Find where the given text appears and provide that cell's center as (x, y) coordinate. 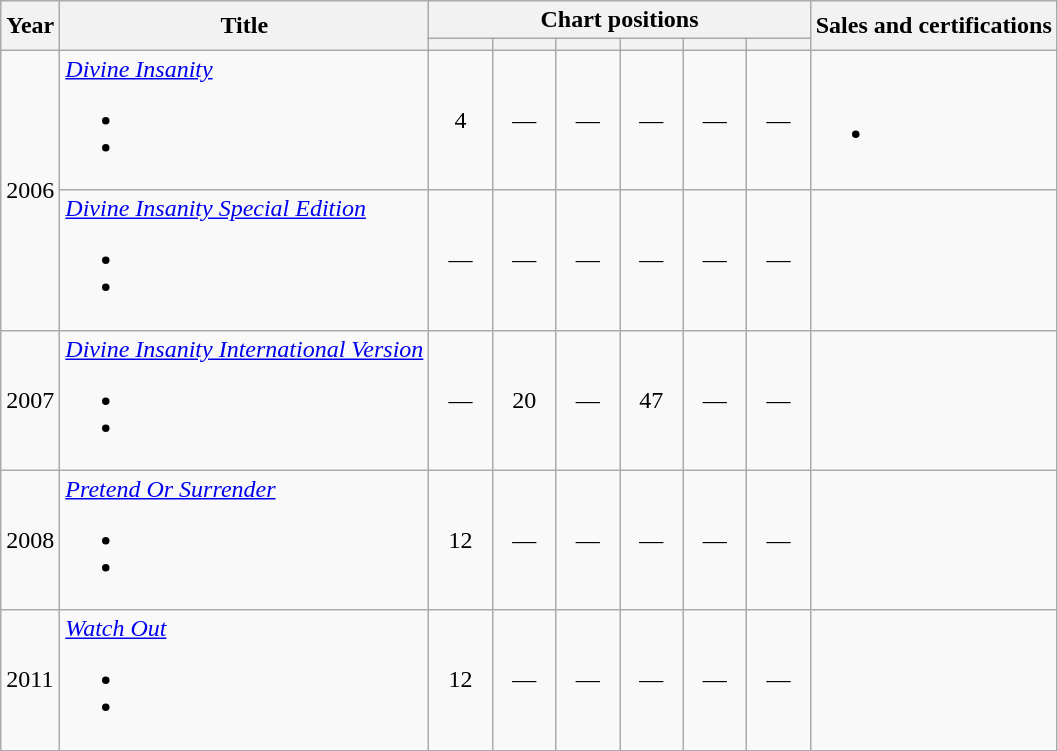
Divine Insanity (244, 120)
Title (244, 26)
20 (524, 400)
Chart positions (620, 20)
47 (652, 400)
2006 (30, 190)
Year (30, 26)
2007 (30, 400)
Pretend Or Surrender (244, 540)
Sales and certifications (934, 26)
2008 (30, 540)
4 (461, 120)
2011 (30, 680)
Watch Out (244, 680)
Divine Insanity International Version (244, 400)
Divine Insanity Special Edition (244, 260)
